Return the [x, y] coordinate for the center point of the cell that contains the specified text.  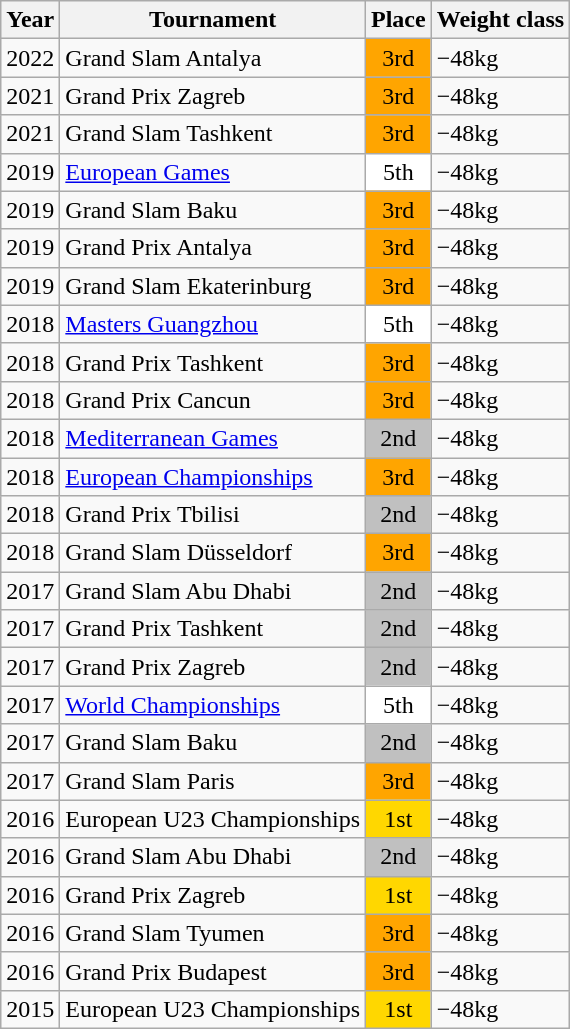
Weight class [500, 20]
Grand Prix Cancun [213, 400]
Mediterranean Games [213, 438]
2022 [30, 58]
2015 [30, 1009]
Grand Prix Antalya [213, 248]
Grand Prix Tbilisi [213, 515]
European Games [213, 172]
World Championships [213, 705]
European Championships [213, 477]
Grand Slam Tyumen [213, 933]
Grand Slam Antalya [213, 58]
Grand Slam Düsseldorf [213, 553]
Year [30, 20]
Place [399, 20]
Masters Guangzhou [213, 324]
Tournament [213, 20]
Grand Slam Paris [213, 781]
Grand Slam Ekaterinburg [213, 286]
Grand Slam Tashkent [213, 134]
Grand Prix Budapest [213, 971]
